Return the [x, y] coordinate for the center point of the cell that contains the specified text.  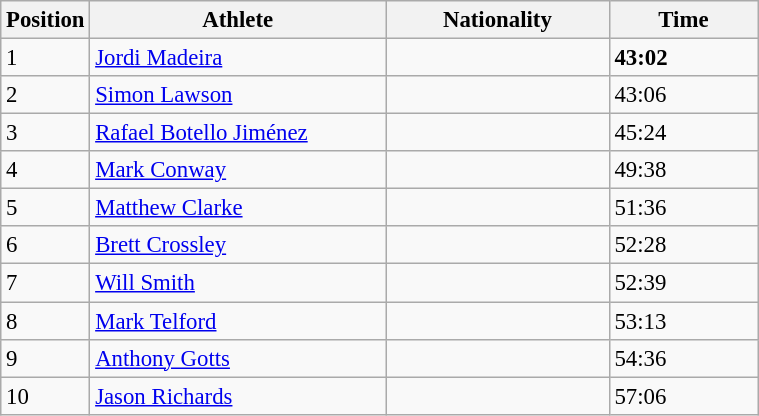
52:28 [683, 245]
2 [46, 95]
Mark Telford [238, 321]
57:06 [683, 396]
Time [683, 20]
Athlete [238, 20]
45:24 [683, 133]
Rafael Botello Jiménez [238, 133]
Mark Conway [238, 170]
49:38 [683, 170]
6 [46, 245]
Brett Crossley [238, 245]
10 [46, 396]
1 [46, 58]
8 [46, 321]
Position [46, 20]
4 [46, 170]
7 [46, 283]
Simon Lawson [238, 95]
5 [46, 208]
51:36 [683, 208]
Anthony Gotts [238, 358]
52:39 [683, 283]
3 [46, 133]
Matthew Clarke [238, 208]
Will Smith [238, 283]
Jason Richards [238, 396]
53:13 [683, 321]
Jordi Madeira [238, 58]
Nationality [498, 20]
43:06 [683, 95]
9 [46, 358]
54:36 [683, 358]
43:02 [683, 58]
